Search for the cell housing the specified text and yield its (x, y) center coordinate. 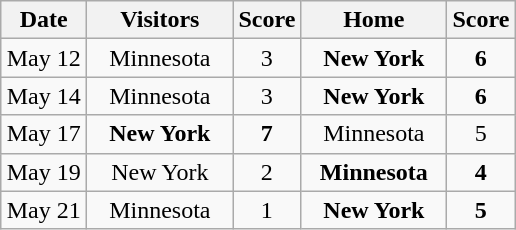
2 (267, 172)
Home (374, 20)
May 17 (44, 134)
May 21 (44, 210)
Visitors (160, 20)
4 (481, 172)
1 (267, 210)
May 14 (44, 96)
May 12 (44, 58)
7 (267, 134)
Date (44, 20)
May 19 (44, 172)
